Detect which cell encompasses the target text, then output its (x, y) center coordinate. 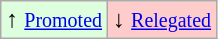
↑ Promoted (54, 20)
↓ Relegated (162, 20)
